Capture the cell that displays the provided text and extract its (X, Y) central coordinate. 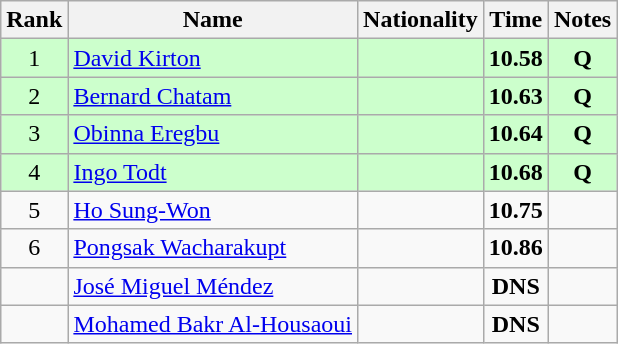
1 (34, 58)
10.68 (516, 172)
Time (516, 20)
4 (34, 172)
Pongsak Wacharakupt (213, 248)
10.63 (516, 96)
Obinna Eregbu (213, 134)
Bernard Chatam (213, 96)
10.75 (516, 210)
6 (34, 248)
José Miguel Méndez (213, 286)
10.86 (516, 248)
10.64 (516, 134)
Name (213, 20)
Nationality (421, 20)
Mohamed Bakr Al-Housaoui (213, 324)
Ingo Todt (213, 172)
Rank (34, 20)
2 (34, 96)
Notes (582, 20)
Ho Sung-Won (213, 210)
10.58 (516, 58)
David Kirton (213, 58)
3 (34, 134)
5 (34, 210)
